Return (x, y) of the center of cell containing provided text 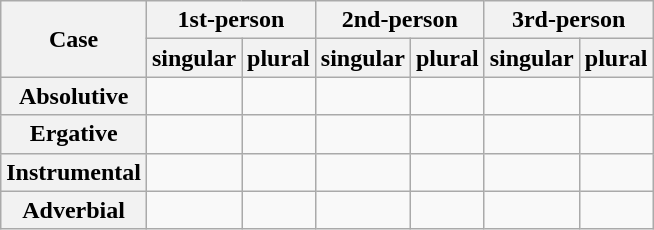
Ergative (74, 134)
Absolutive (74, 96)
3rd-person (568, 20)
Case (74, 39)
2nd-person (400, 20)
1st-person (230, 20)
Adverbial (74, 210)
Instrumental (74, 172)
